Determine the [X, Y] coordinate at the center of the cell enclosing the given text.  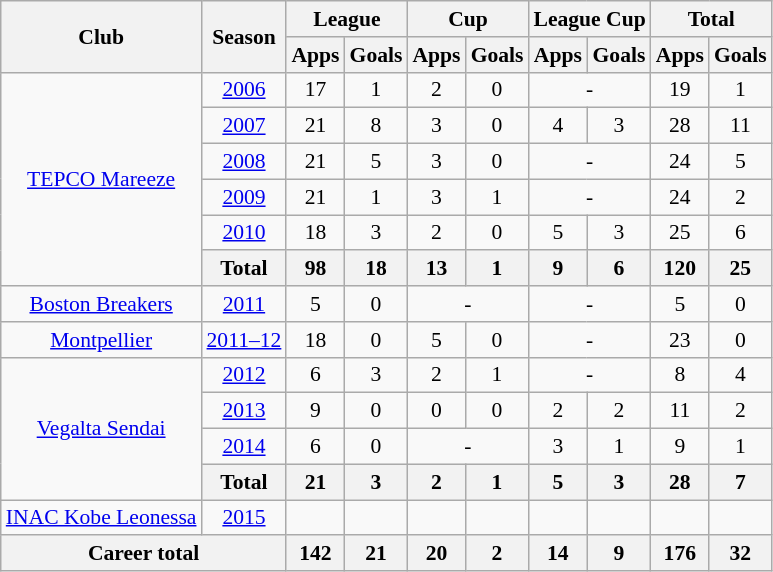
176 [680, 554]
14 [558, 554]
32 [740, 554]
2006 [244, 90]
Montpellier [102, 340]
League Cup [589, 19]
98 [315, 269]
2008 [244, 162]
Vegalta Sendai [102, 428]
Cup [468, 19]
Season [244, 36]
Club [102, 36]
2011–12 [244, 340]
2014 [244, 447]
13 [436, 269]
2015 [244, 518]
20 [436, 554]
19 [680, 90]
142 [315, 554]
Career total [144, 554]
TEPCO Mareeze [102, 179]
17 [315, 90]
League [346, 19]
2007 [244, 126]
2010 [244, 233]
23 [680, 340]
Boston Breakers [102, 304]
INAC Kobe Leonessa [102, 518]
2009 [244, 197]
2012 [244, 375]
7 [740, 482]
2013 [244, 411]
120 [680, 269]
2011 [244, 304]
